Search for the cell housing the specified text and yield its [x, y] center coordinate. 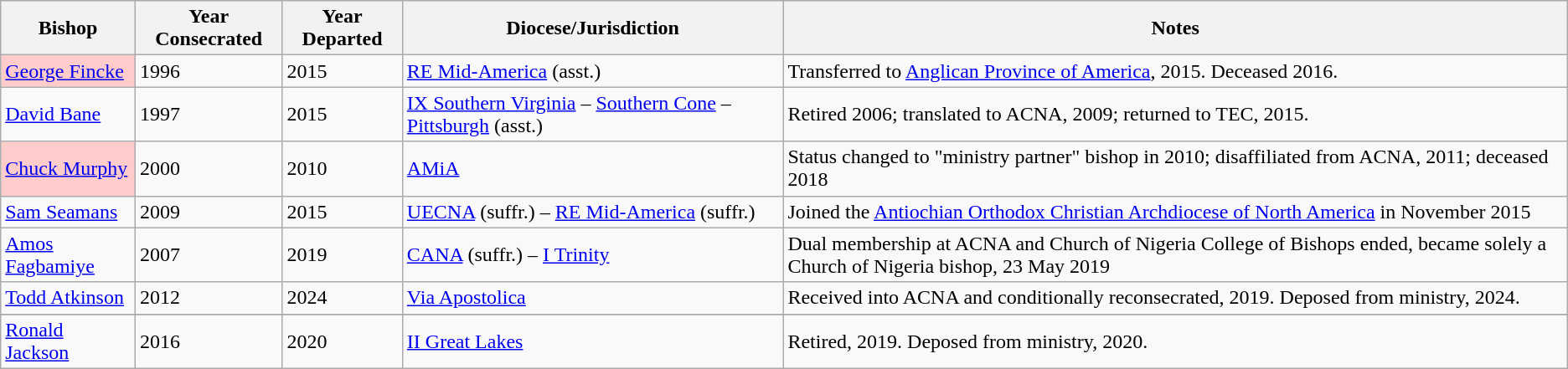
2024 [342, 298]
David Bane [69, 114]
Year Consecrated [208, 28]
Transferred to Anglican Province of America, 2015. Deceased 2016. [1175, 71]
Retired 2006; translated to ACNA, 2009; returned to TEC, 2015. [1175, 114]
Diocese/Jurisdiction [593, 28]
IX Southern Virginia – Southern Cone – Pittsburgh (asst.) [593, 114]
1996 [208, 71]
2012 [208, 298]
Year Departed [342, 28]
2007 [208, 254]
UECNA (suffr.) – RE Mid-America (suffr.) [593, 212]
Status changed to "ministry partner" bishop in 2010; disaffiliated from ACNA, 2011; deceased 2018 [1175, 169]
RE Mid-America (asst.) [593, 71]
II Great Lakes [593, 341]
2019 [342, 254]
Bishop [69, 28]
2009 [208, 212]
2010 [342, 169]
Dual membership at ACNA and Church of Nigeria College of Bishops ended, became solely a Church of Nigeria bishop, 23 May 2019 [1175, 254]
AMiA [593, 169]
Joined the Antiochian Orthodox Christian Archdiocese of North America in November 2015 [1175, 212]
Sam Seamans [69, 212]
Ronald Jackson [69, 341]
1997 [208, 114]
CANA (suffr.) – I Trinity [593, 254]
2020 [342, 341]
Received into ACNA and conditionally reconsecrated, 2019. Deposed from ministry, 2024. [1175, 298]
Notes [1175, 28]
Via Apostolica [593, 298]
2000 [208, 169]
2016 [208, 341]
George Fincke [69, 71]
Chuck Murphy [69, 169]
Todd Atkinson [69, 298]
Amos Fagbamiye [69, 254]
Retired, 2019. Deposed from ministry, 2020. [1175, 341]
